Detect which cell encompasses the target text, then output its (x, y) center coordinate. 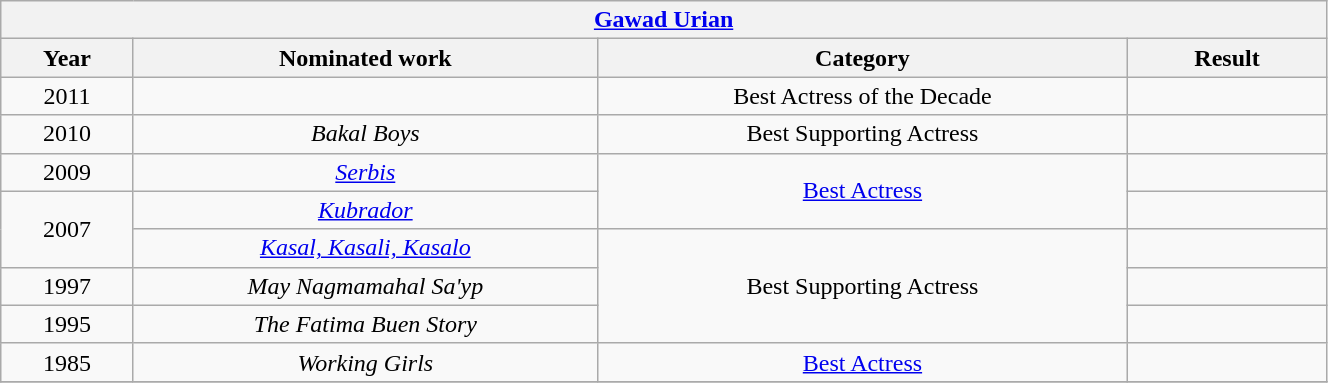
Kasal, Kasali, Kasalo (365, 248)
1995 (68, 324)
Nominated work (365, 58)
Working Girls (365, 362)
2010 (68, 134)
Gawad Urian (664, 20)
1997 (68, 286)
Kubrador (365, 210)
1985 (68, 362)
2007 (68, 229)
Result (1228, 58)
Category (862, 58)
2009 (68, 172)
2011 (68, 96)
The Fatima Buen Story (365, 324)
May Nagmamahal Sa'yp (365, 286)
Bakal Boys (365, 134)
Best Actress of the Decade (862, 96)
Serbis (365, 172)
Year (68, 58)
